Pinpoint the cell where the given text exists, returning its (X, Y) midpoint coordinate. 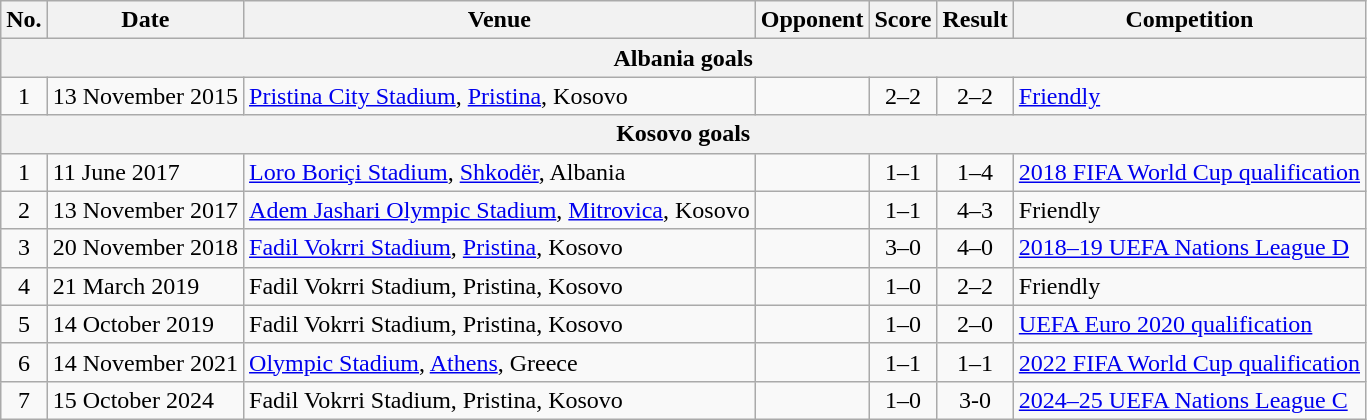
2018–19 UEFA Nations League D (1189, 248)
Olympic Stadium, Athens, Greece (500, 362)
4 (24, 286)
21 March 2019 (145, 286)
3-0 (975, 400)
14 October 2019 (145, 324)
4–0 (975, 248)
6 (24, 362)
13 November 2017 (145, 210)
2018 FIFA World Cup qualification (1189, 172)
Pristina City Stadium, Pristina, Kosovo (500, 96)
Score (903, 20)
7 (24, 400)
Loro Boriçi Stadium, Shkodër, Albania (500, 172)
2022 FIFA World Cup qualification (1189, 362)
Adem Jashari Olympic Stadium, Mitrovica, Kosovo (500, 210)
3 (24, 248)
Competition (1189, 20)
15 October 2024 (145, 400)
Kosovo goals (684, 134)
Date (145, 20)
Venue (500, 20)
11 June 2017 (145, 172)
13 November 2015 (145, 96)
14 November 2021 (145, 362)
No. (24, 20)
4–3 (975, 210)
2 (24, 210)
1–4 (975, 172)
5 (24, 324)
Result (975, 20)
3–0 (903, 248)
Opponent (812, 20)
20 November 2018 (145, 248)
2024–25 UEFA Nations League C (1189, 400)
2–0 (975, 324)
UEFA Euro 2020 qualification (1189, 324)
Albania goals (684, 58)
